From the cell containing the given text, extract its center point as (x, y) coordinate. 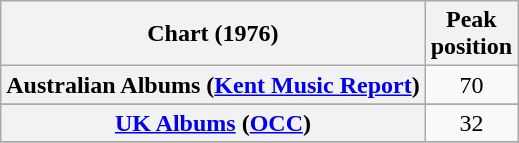
UK Albums (OCC) (213, 123)
32 (471, 123)
Australian Albums (Kent Music Report) (213, 85)
Chart (1976) (213, 34)
70 (471, 85)
Peakposition (471, 34)
